Output the (X, Y) coordinate of the center of the cell containing the given text.  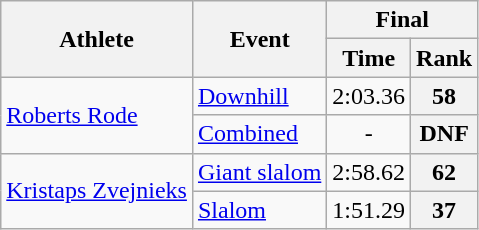
Kristaps Zvejnieks (97, 191)
2:03.36 (369, 96)
Final (402, 20)
1:51.29 (369, 210)
DNF (444, 134)
Roberts Rode (97, 115)
Athlete (97, 39)
- (369, 134)
Time (369, 58)
37 (444, 210)
Event (259, 39)
58 (444, 96)
2:58.62 (369, 172)
Downhill (259, 96)
Rank (444, 58)
62 (444, 172)
Combined (259, 134)
Slalom (259, 210)
Giant slalom (259, 172)
